From the cell containing the given text, extract its center point as [x, y] coordinate. 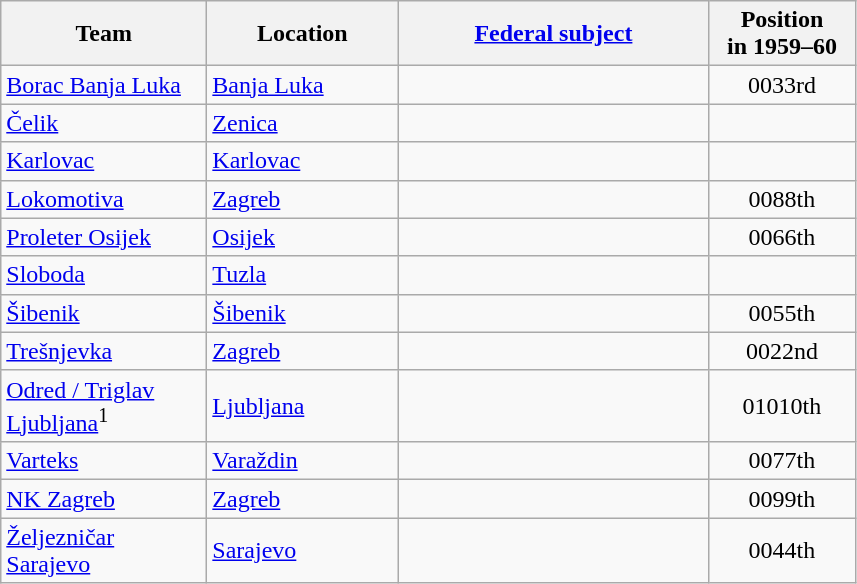
Tuzla [302, 275]
Lokomotiva [104, 199]
Sarajevo [302, 550]
Varaždin [302, 461]
Borac Banja Luka [104, 85]
Proleter Osijek [104, 237]
Osijek [302, 237]
Ljubljana [302, 406]
0033rd [782, 85]
Sloboda [104, 275]
Čelik [104, 123]
0022nd [782, 351]
0066th [782, 237]
Location [302, 34]
NK Zagreb [104, 499]
0099th [782, 499]
Positionin 1959–60 [782, 34]
Trešnjevka [104, 351]
Team [104, 34]
Varteks [104, 461]
Zenica [302, 123]
Željezničar Sarajevo [104, 550]
01010th [782, 406]
Federal subject [554, 34]
0044th [782, 550]
0077th [782, 461]
0055th [782, 313]
Odred / Triglav Ljubljana1 [104, 406]
Banja Luka [302, 85]
0088th [782, 199]
